Capture the cell that displays the provided text and extract its (x, y) central coordinate. 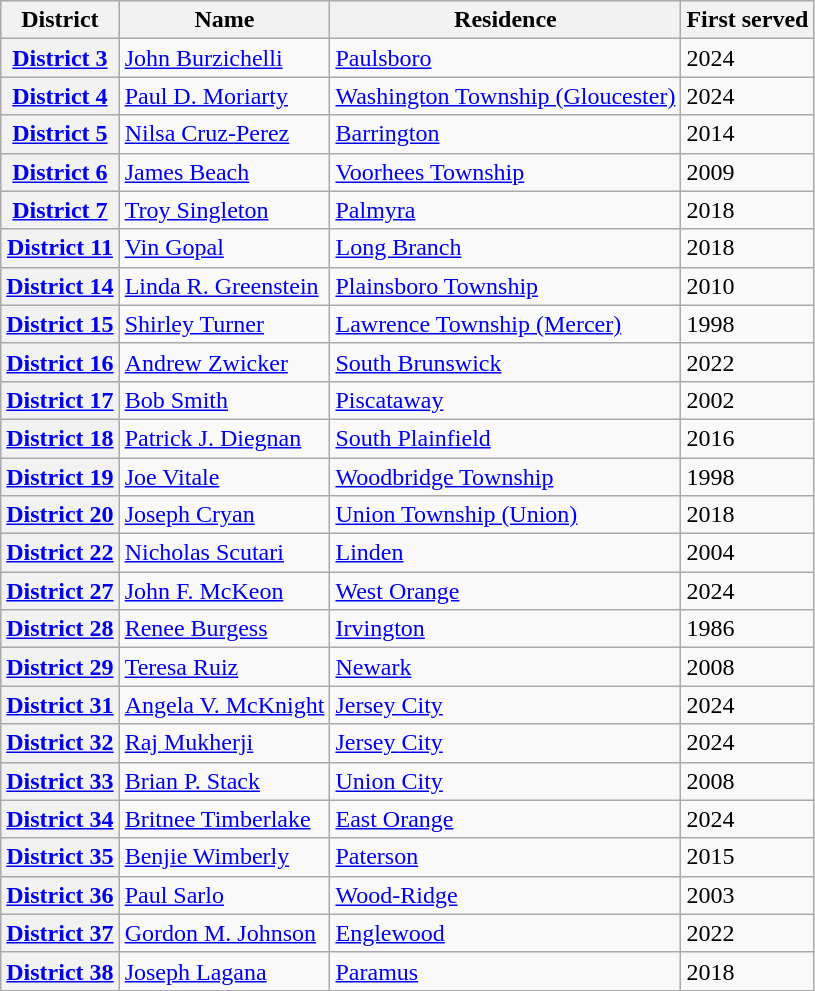
District 31 (60, 705)
James Beach (224, 172)
Brian P. Stack (224, 781)
District 27 (60, 591)
Joseph Lagana (224, 971)
Newark (506, 667)
Union City (506, 781)
West Orange (506, 591)
2014 (748, 134)
Paterson (506, 857)
Patrick J. Diegnan (224, 438)
District 7 (60, 210)
Irvington (506, 629)
District (60, 20)
Troy Singleton (224, 210)
Linden (506, 553)
Shirley Turner (224, 324)
2002 (748, 400)
South Brunswick (506, 362)
First served (748, 20)
Woodbridge Township (506, 477)
District 36 (60, 895)
District 3 (60, 58)
District 20 (60, 515)
Palmyra (506, 210)
District 29 (60, 667)
Plainsboro Township (506, 286)
Paul Sarlo (224, 895)
2004 (748, 553)
Teresa Ruiz (224, 667)
District 15 (60, 324)
Barrington (506, 134)
John Burzichelli (224, 58)
District 32 (60, 743)
Raj Mukherji (224, 743)
2010 (748, 286)
Bob Smith (224, 400)
Washington Township (Gloucester) (506, 96)
Nilsa Cruz-Perez (224, 134)
Joseph Cryan (224, 515)
District 38 (60, 971)
Union Township (Union) (506, 515)
District 14 (60, 286)
Nicholas Scutari (224, 553)
District 28 (60, 629)
Voorhees Township (506, 172)
District 6 (60, 172)
Name (224, 20)
John F. McKeon (224, 591)
Wood-Ridge (506, 895)
Vin Gopal (224, 248)
District 33 (60, 781)
2015 (748, 857)
Andrew Zwicker (224, 362)
Benjie Wimberly (224, 857)
2003 (748, 895)
District 34 (60, 819)
Britnee Timberlake (224, 819)
2009 (748, 172)
District 22 (60, 553)
Paramus (506, 971)
Joe Vitale (224, 477)
Englewood (506, 933)
District 17 (60, 400)
Gordon M. Johnson (224, 933)
Renee Burgess (224, 629)
2016 (748, 438)
District 18 (60, 438)
District 19 (60, 477)
Paulsboro (506, 58)
East Orange (506, 819)
Angela V. McKnight (224, 705)
District 37 (60, 933)
Paul D. Moriarty (224, 96)
Residence (506, 20)
District 16 (60, 362)
Lawrence Township (Mercer) (506, 324)
District 35 (60, 857)
District 4 (60, 96)
District 5 (60, 134)
Linda R. Greenstein (224, 286)
1986 (748, 629)
District 11 (60, 248)
Long Branch (506, 248)
Piscataway (506, 400)
South Plainfield (506, 438)
